Scan for the cell matching the given text and deliver its (x, y) coordinate at center. 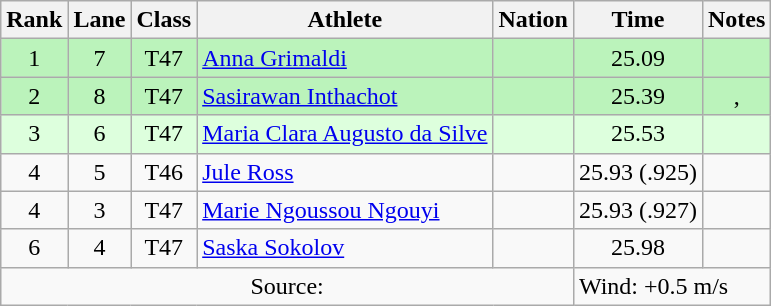
Anna Grimaldi (345, 58)
Lane (100, 20)
2 (34, 96)
5 (100, 172)
Athlete (345, 20)
25.39 (638, 96)
25.53 (638, 134)
25.09 (638, 58)
Source: (288, 286)
T46 (164, 172)
Saska Sokolov (345, 248)
7 (100, 58)
Marie Ngoussou Ngouyi (345, 210)
Sasirawan Inthachot (345, 96)
Notes (736, 20)
8 (100, 96)
Nation (533, 20)
1 (34, 58)
Time (638, 20)
Jule Ross (345, 172)
, (736, 96)
Class (164, 20)
Maria Clara Augusto da Silve (345, 134)
25.93 (.925) (638, 172)
Wind: +0.5 m/s (672, 286)
Rank (34, 20)
25.98 (638, 248)
25.93 (.927) (638, 210)
